Capture the cell that displays the provided text and extract its [x, y] central coordinate. 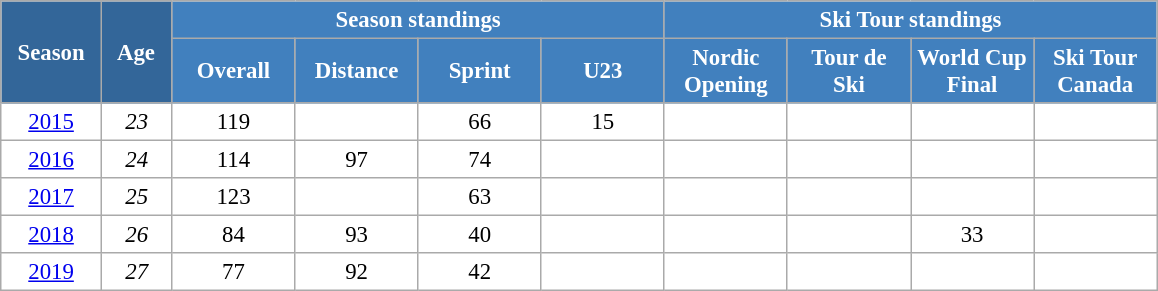
Sprint [480, 72]
25 [136, 197]
74 [480, 160]
23 [136, 122]
26 [136, 235]
NordicOpening [726, 72]
Season [52, 52]
93 [356, 235]
114 [234, 160]
Ski Tour standings [910, 20]
40 [480, 235]
2015 [52, 122]
63 [480, 197]
97 [356, 160]
Overall [234, 72]
24 [136, 160]
66 [480, 122]
Distance [356, 72]
33 [972, 235]
Age [136, 52]
World CupFinal [972, 72]
2018 [52, 235]
15 [602, 122]
2017 [52, 197]
Tour deSki [848, 72]
Season standings [418, 20]
84 [234, 235]
Ski TourCanada [1096, 72]
U23 [602, 72]
123 [234, 197]
119 [234, 122]
2016 [52, 160]
